Find where the given text appears and provide that cell's center as [X, Y] coordinate. 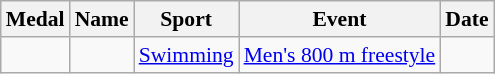
Name [102, 19]
Medal [36, 19]
Event [340, 19]
Sport [186, 19]
Swimming [186, 55]
Men's 800 m freestyle [340, 55]
Date [466, 19]
